Determine the [X, Y] coordinate at the center of the cell enclosing the given text.  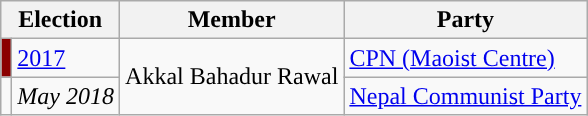
Election [60, 20]
Member [232, 20]
Akkal Bahadur Rawal [232, 77]
CPN (Maoist Centre) [466, 58]
Nepal Communist Party [466, 96]
May 2018 [66, 96]
Party [466, 20]
2017 [66, 58]
